Return [X, Y] of the center of cell containing provided text 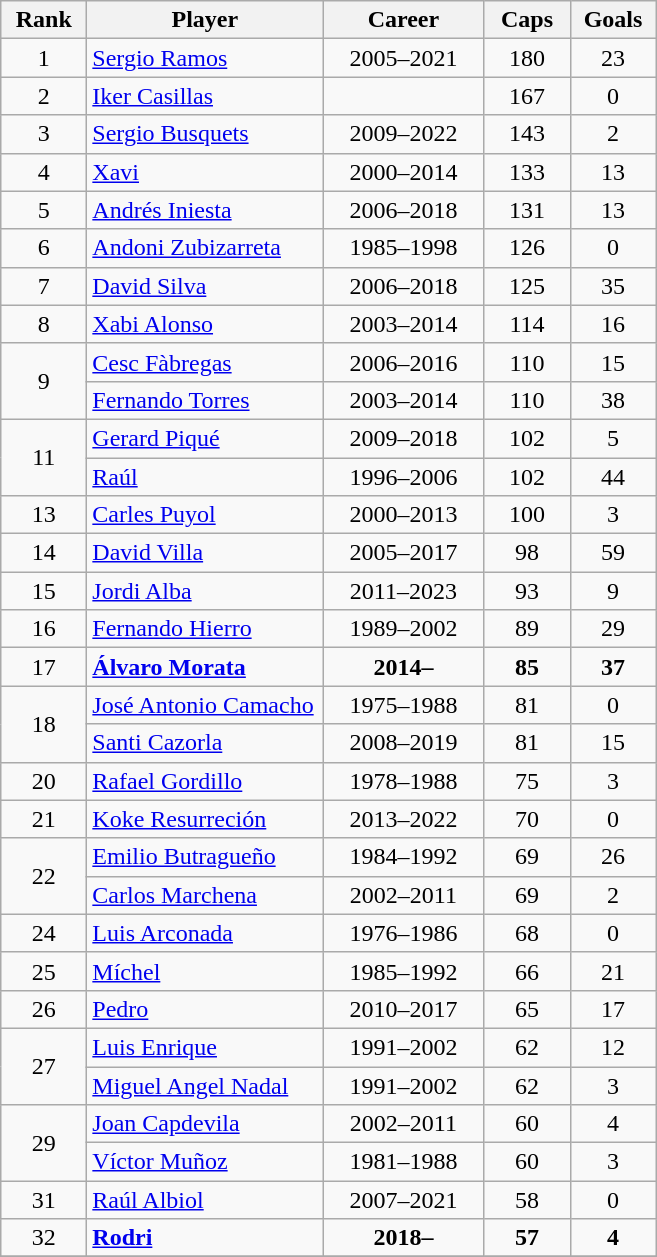
Míchel [205, 971]
133 [527, 172]
2007–2021 [404, 1200]
14 [44, 553]
Koke Resurreción [205, 819]
1989–2002 [404, 629]
Caps [527, 20]
Luis Arconada [205, 933]
Cesc Fàbregas [205, 362]
7 [44, 286]
126 [527, 248]
Pedro [205, 1009]
35 [613, 286]
Xabi Alonso [205, 324]
2018– [404, 1238]
Xavi [205, 172]
31 [44, 1200]
12 [613, 1047]
Sergio Busquets [205, 134]
Carlos Marchena [205, 895]
1996–2006 [404, 477]
27 [44, 1066]
Iker Casillas [205, 96]
25 [44, 971]
143 [527, 134]
1 [44, 58]
Fernando Hierro [205, 629]
1975–1988 [404, 705]
2005–2021 [404, 58]
125 [527, 286]
180 [527, 58]
44 [613, 477]
Víctor Muñoz [205, 1162]
24 [44, 933]
57 [527, 1238]
Andrés Iniesta [205, 210]
2013–2022 [404, 819]
23 [613, 58]
1985–1992 [404, 971]
David Silva [205, 286]
Emilio Butragueño [205, 857]
Rodri [205, 1238]
70 [527, 819]
Sergio Ramos [205, 58]
11 [44, 457]
Rafael Gordillo [205, 781]
2009–2022 [404, 134]
2006–2016 [404, 362]
1981–1988 [404, 1162]
65 [527, 1009]
6 [44, 248]
2010–2017 [404, 1009]
22 [44, 876]
2005–2017 [404, 553]
Carles Puyol [205, 515]
2000–2013 [404, 515]
20 [44, 781]
1984–1992 [404, 857]
2014– [404, 667]
Rank [44, 20]
2009–2018 [404, 438]
1978–1988 [404, 781]
100 [527, 515]
37 [613, 667]
68 [527, 933]
Gerard Piqué [205, 438]
66 [527, 971]
Goals [613, 20]
Miguel Angel Nadal [205, 1085]
Raúl Albiol [205, 1200]
167 [527, 96]
Jordi Alba [205, 591]
2011–2023 [404, 591]
2000–2014 [404, 172]
89 [527, 629]
93 [527, 591]
85 [527, 667]
8 [44, 324]
Luis Enrique [205, 1047]
38 [613, 400]
José Antonio Camacho [205, 705]
32 [44, 1238]
Career [404, 20]
18 [44, 724]
Joan Capdevila [205, 1124]
Raúl [205, 477]
114 [527, 324]
Álvaro Morata [205, 667]
Player [205, 20]
Andoni Zubizarreta [205, 248]
David Villa [205, 553]
75 [527, 781]
1985–1998 [404, 248]
Santi Cazorla [205, 743]
2008–2019 [404, 743]
58 [527, 1200]
Fernando Torres [205, 400]
131 [527, 210]
1976–1986 [404, 933]
59 [613, 553]
98 [527, 553]
